Search for the cell housing the specified text and yield its (X, Y) center coordinate. 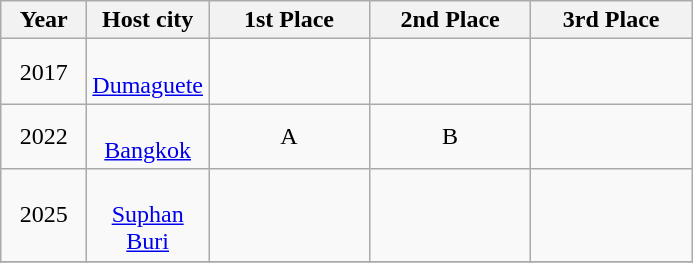
Dumaguete (148, 72)
Year (44, 20)
2nd Place (450, 20)
2022 (44, 136)
2017 (44, 72)
3rd Place (612, 20)
Suphan Buri (148, 215)
2025 (44, 215)
Bangkok (148, 136)
B (450, 136)
Host city (148, 20)
A (288, 136)
1st Place (288, 20)
